Scan for the cell matching the given text and deliver its (X, Y) coordinate at center. 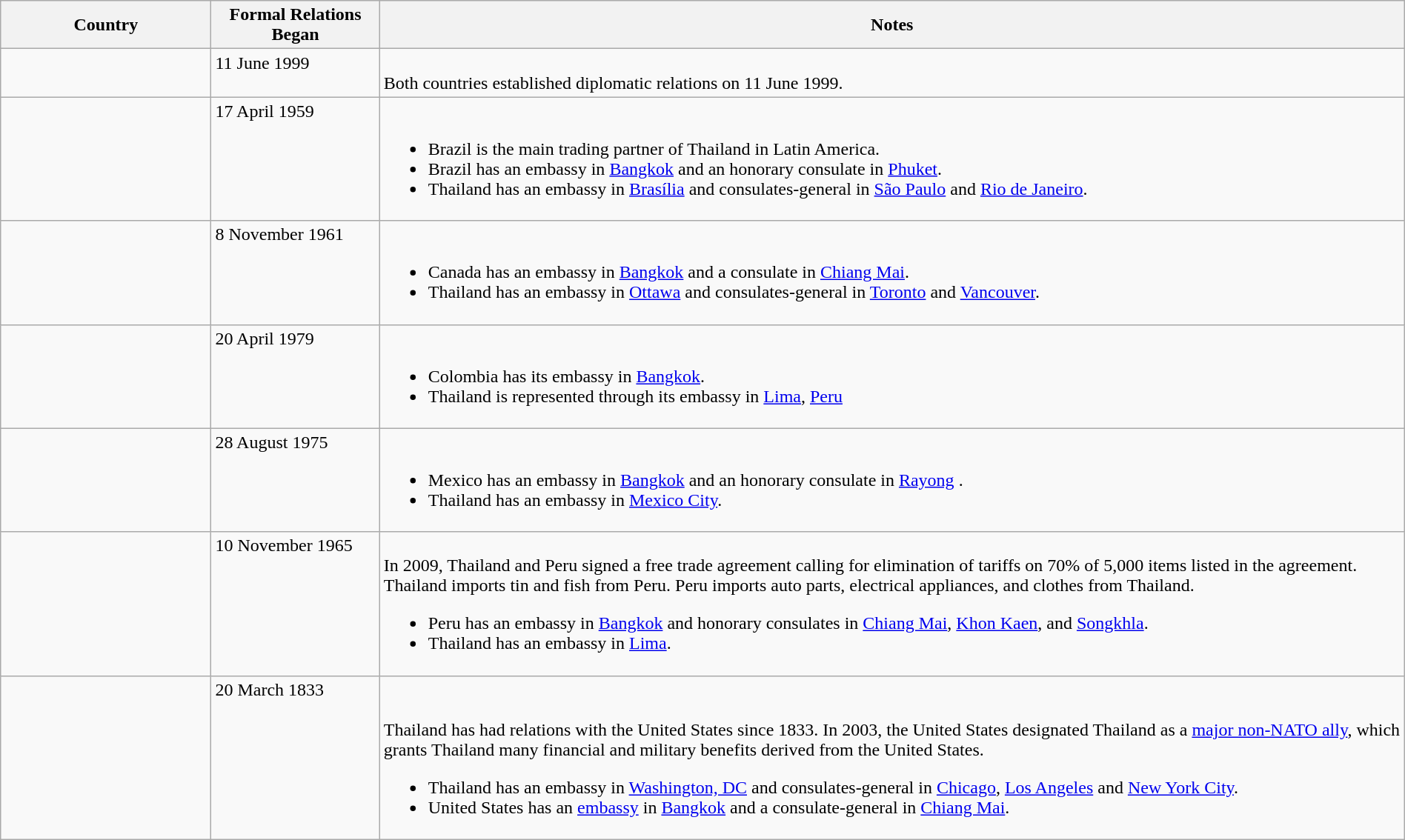
Both countries established diplomatic relations on 11 June 1999. (892, 73)
10 November 1965 (295, 604)
Canada has an embassy in Bangkok and a consulate in Chiang Mai.Thailand has an embassy in Ottawa and consulates-general in Toronto and Vancouver. (892, 273)
8 November 1961 (295, 273)
20 March 1833 (295, 757)
Country (106, 25)
Notes (892, 25)
Formal Relations Began (295, 25)
11 June 1999 (295, 73)
28 August 1975 (295, 480)
Colombia has its embassy in Bangkok.Thailand is represented through its embassy in Lima, Peru (892, 376)
20 April 1979 (295, 376)
17 April 1959 (295, 159)
Mexico has an embassy in Bangkok and an honorary consulate in Rayong .Thailand has an embassy in Mexico City. (892, 480)
